Detect which cell encompasses the target text, then output its (x, y) center coordinate. 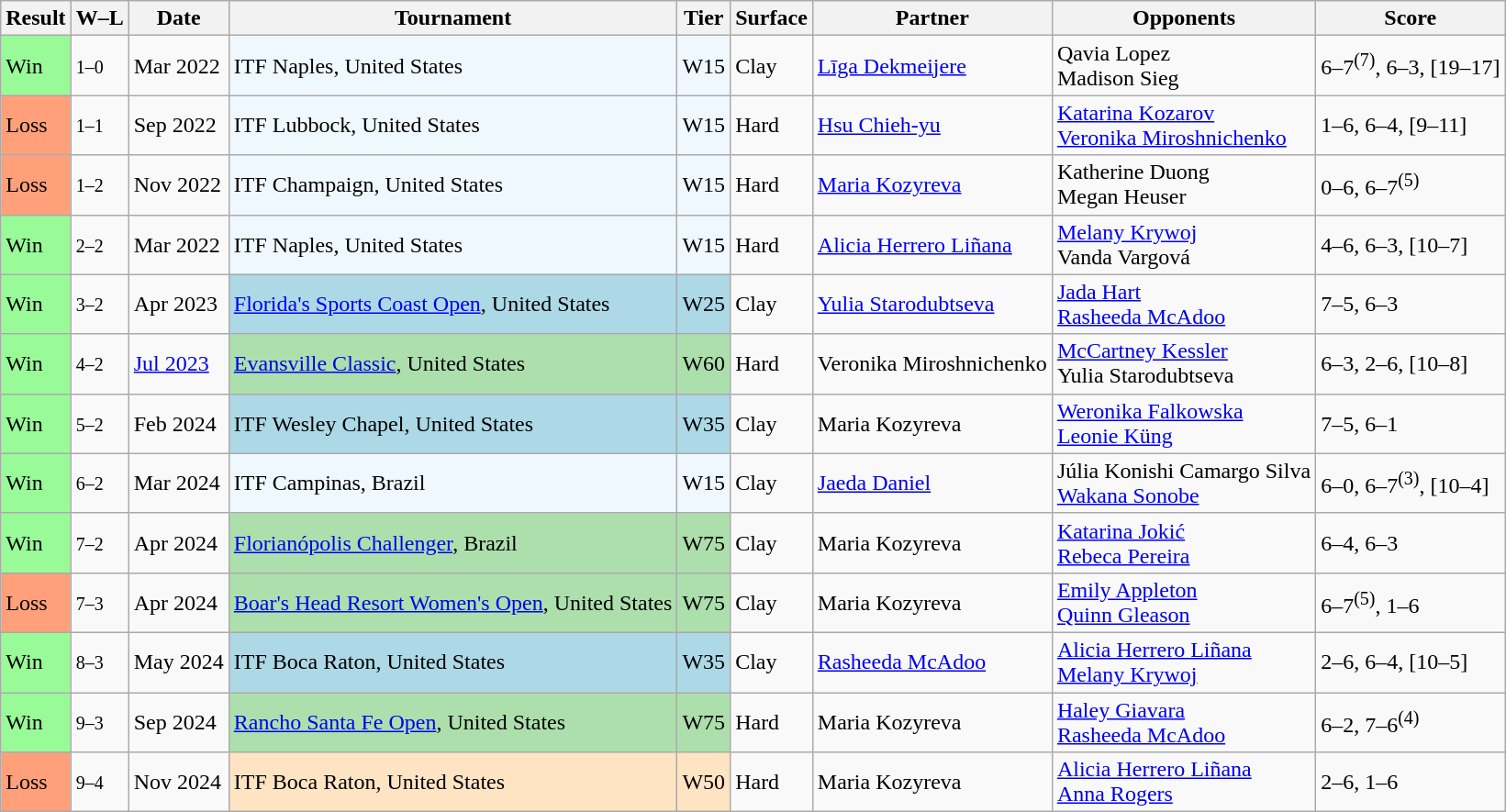
Mar 2024 (178, 483)
5–2 (99, 424)
Veronika Miroshnichenko (932, 363)
Partner (932, 18)
Apr 2023 (178, 305)
May 2024 (178, 662)
Katherine Duong Megan Heuser (1184, 185)
7–5, 6–3 (1411, 305)
Melany Krywoj Vanda Vargová (1184, 244)
Nov 2024 (178, 782)
W60 (704, 363)
Līga Dekmeijere (932, 66)
6–3, 2–6, [10–8] (1411, 363)
ITF Campinas, Brazil (453, 483)
Jaeda Daniel (932, 483)
Surface (772, 18)
Alicia Herrero Liñana Anna Rogers (1184, 782)
9–4 (99, 782)
9–3 (99, 721)
Alicia Herrero Liñana Melany Krywoj (1184, 662)
6–7(7), 6–3, [19–17] (1411, 66)
W–L (99, 18)
Katarina Kozarov Veronika Miroshnichenko (1184, 125)
ITF Lubbock, United States (453, 125)
8–3 (99, 662)
4–2 (99, 363)
Katarina Jokić Rebeca Pereira (1184, 543)
Emily Appleton Quinn Gleason (1184, 602)
Evansville Classic, United States (453, 363)
Qavia Lopez Madison Sieg (1184, 66)
0–6, 6–7(5) (1411, 185)
4–6, 6–3, [10–7] (1411, 244)
Tournament (453, 18)
Boar's Head Resort Women's Open, United States (453, 602)
ITF Wesley Chapel, United States (453, 424)
Nov 2022 (178, 185)
Yulia Starodubtseva (932, 305)
Score (1411, 18)
Jul 2023 (178, 363)
7–3 (99, 602)
6–2, 7–6(4) (1411, 721)
Feb 2024 (178, 424)
W25 (704, 305)
Jada Hart Rasheeda McAdoo (1184, 305)
Florianópolis Challenger, Brazil (453, 543)
McCartney Kessler Yulia Starodubtseva (1184, 363)
7–5, 6–1 (1411, 424)
Florida's Sports Coast Open, United States (453, 305)
1–1 (99, 125)
Rancho Santa Fe Open, United States (453, 721)
Opponents (1184, 18)
1–2 (99, 185)
W50 (704, 782)
6–7(5), 1–6 (1411, 602)
2–6, 6–4, [10–5] (1411, 662)
Date (178, 18)
Rasheeda McAdoo (932, 662)
Hsu Chieh-yu (932, 125)
Sep 2024 (178, 721)
2–6, 1–6 (1411, 782)
Alicia Herrero Liñana (932, 244)
Júlia Konishi Camargo Silva Wakana Sonobe (1184, 483)
7–2 (99, 543)
6–2 (99, 483)
6–0, 6–7(3), [10–4] (1411, 483)
1–6, 6–4, [9–11] (1411, 125)
3–2 (99, 305)
Weronika Falkowska Leonie Küng (1184, 424)
Sep 2022 (178, 125)
2–2 (99, 244)
6–4, 6–3 (1411, 543)
Haley Giavara Rasheeda McAdoo (1184, 721)
ITF Champaign, United States (453, 185)
Result (36, 18)
1–0 (99, 66)
Tier (704, 18)
